Output the [X, Y] coordinate of the center of the cell containing the given text.  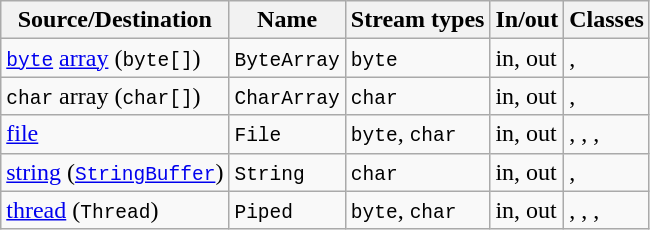
ByteArray [287, 58]
In/out [527, 20]
file [115, 134]
char array (char[]) [115, 96]
Name [287, 20]
byte array (byte[]) [115, 58]
Source/Destination [115, 20]
Stream types [418, 20]
File [287, 134]
Classes [607, 20]
String [287, 172]
byte [418, 58]
string (StringBuffer) [115, 172]
CharArray [287, 96]
Piped [287, 210]
thread (Thread) [115, 210]
